Search for the cell housing the specified text and yield its (X, Y) center coordinate. 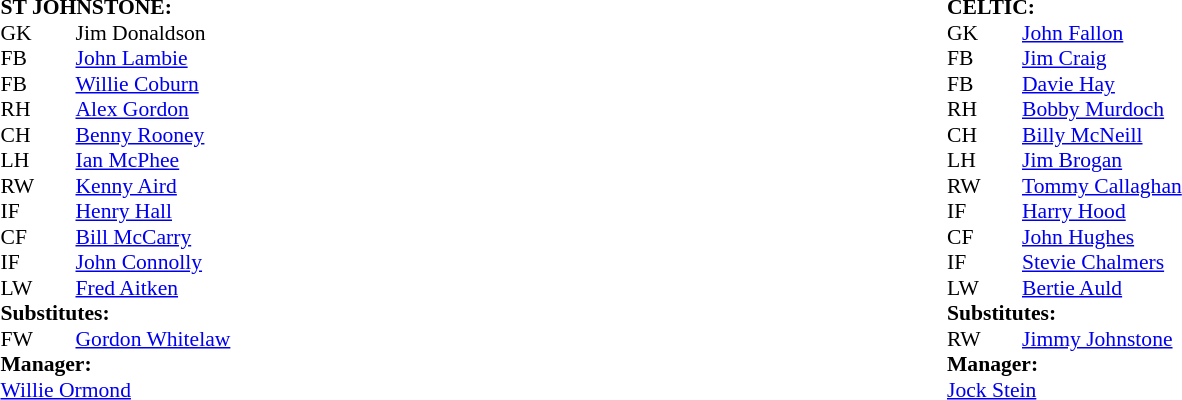
FW (19, 339)
Ian McPhee (154, 161)
Jim Craig (1102, 59)
Billy McNeill (1102, 135)
Jimmy Johnstone (1102, 339)
Harry Hood (1102, 211)
Davie Hay (1102, 84)
Tommy Callaghan (1102, 186)
Bill McCarry (154, 237)
Kenny Aird (154, 186)
Willie Coburn (154, 84)
Jim Donaldson (154, 33)
Benny Rooney (154, 135)
John Hughes (1102, 237)
Alex Gordon (154, 109)
Fred Aitken (154, 288)
John Connolly (154, 263)
Henry Hall (154, 211)
Bobby Murdoch (1102, 109)
Stevie Chalmers (1102, 263)
John Fallon (1102, 33)
Gordon Whitelaw (154, 339)
John Lambie (154, 59)
Jim Brogan (1102, 161)
Bertie Auld (1102, 288)
